Find where the given text appears and provide that cell's center as (X, Y) coordinate. 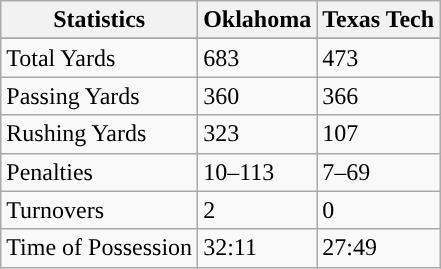
366 (378, 96)
Rushing Yards (100, 134)
Passing Yards (100, 96)
323 (258, 134)
2 (258, 210)
Total Yards (100, 58)
Texas Tech (378, 20)
Turnovers (100, 210)
Penalties (100, 172)
7–69 (378, 172)
27:49 (378, 248)
Statistics (100, 20)
Oklahoma (258, 20)
107 (378, 134)
32:11 (258, 248)
473 (378, 58)
0 (378, 210)
360 (258, 96)
683 (258, 58)
Time of Possession (100, 248)
10–113 (258, 172)
